Locate the cell with the specified text and output its (x, y) center coordinate. 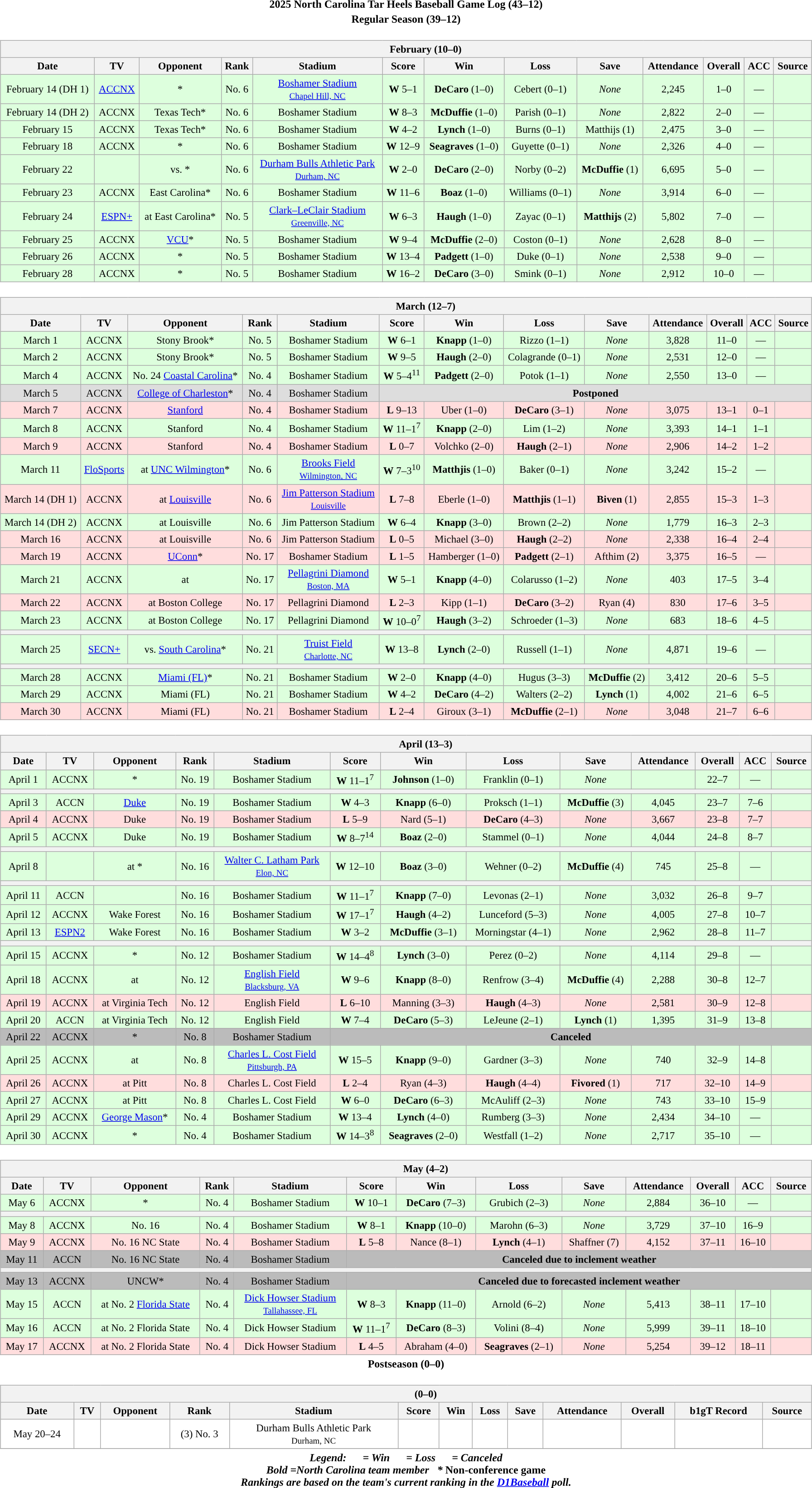
April 30 (24, 1135)
14–8 (755, 1060)
at East Carolina* (180, 216)
May 13 (22, 1281)
February 23 (48, 193)
Knapp (9–0) (423, 1060)
L 0–7 (401, 446)
Volchko (2–0) (464, 446)
Canceled (571, 1037)
13–0 (727, 375)
March 1 (41, 340)
Manning (3–3) (423, 1003)
717 (663, 1083)
February 28 (48, 273)
W 12–10 (355, 867)
12–0 (727, 357)
W 4–3 (355, 802)
Russell (1–1) (545, 649)
2–3 (761, 522)
Parish (0–1) (540, 112)
George Mason* (135, 1117)
Boaz (1–0) (464, 193)
2,326 (673, 146)
March 14 (DH 2) (41, 522)
February 18 (48, 146)
Baker (0–1) (545, 470)
March 5 (41, 393)
Giroux (3–1) (464, 712)
May 17 (22, 1346)
April 1 (24, 779)
Rumberg (3–3) (513, 1117)
2,288 (663, 980)
W 10–1 (372, 1203)
Haugh (4–2) (423, 914)
Boaz (2–0) (423, 837)
W 5–411 (401, 375)
3,032 (663, 895)
2,338 (678, 539)
15–2 (727, 470)
16–5 (727, 556)
Seagraves (2–1) (519, 1346)
Guyette (0–1) (540, 146)
Lunceford (5–3) (513, 914)
March 25 (41, 649)
Clark–LeClair StadiumGreenville, NC (317, 216)
East Carolina* (180, 193)
Truist FieldCharlotte, NC (329, 649)
ESPN2 (70, 932)
May (4–2) (406, 1169)
April 4 (24, 819)
403 (678, 579)
Colagrande (0–1) (545, 357)
Padgett (2–1) (545, 556)
March (12–7) (406, 306)
12–8 (755, 1003)
May 20–24 (37, 1434)
37–11 (713, 1242)
4–5 (761, 620)
2,822 (673, 112)
16–10 (753, 1242)
W 17–17 (355, 914)
March 19 (41, 556)
2,581 (663, 1003)
b1gT Record (719, 1411)
April 13 (24, 932)
3–5 (761, 602)
Walter C. Latham ParkElon, NC (272, 867)
5,802 (673, 216)
vs. * (180, 170)
Hugus (3–3) (545, 678)
Wehner (0–2) (513, 867)
W 14–48 (355, 955)
12–7 (755, 980)
Lynch (1–0) (464, 130)
DeCaro (4–3) (513, 819)
Canceled due to forecasted inclement weather (579, 1281)
April 25 (24, 1060)
at * (135, 867)
Grubich (2–3) (519, 1203)
W 6–0 (355, 1100)
Burns (0–1) (540, 130)
at UNC Wilmington* (185, 470)
5,413 (658, 1304)
College of Charleston* (185, 393)
Miami (FL)* (185, 678)
9–0 (724, 256)
May 8 (22, 1225)
2,906 (678, 446)
1–0 (724, 89)
Walters (2–2) (545, 694)
14–1 (727, 428)
W 8–1 (372, 1225)
Haugh (2–0) (464, 357)
16–3 (727, 522)
McDuffie (3–1) (423, 932)
W 6–3 (403, 216)
Haugh (3–2) (464, 620)
March 7 (41, 410)
DeCaro (2–0) (464, 170)
(3) No. 3 (199, 1434)
W 7–4 (355, 1020)
Lynch (4–0) (423, 1117)
2,531 (678, 357)
34–10 (717, 1117)
Charles L. Cost FieldPittsburgh, PA (272, 1060)
3–0 (724, 130)
6,695 (673, 170)
Knapp (2–0) (464, 428)
4–0 (724, 146)
Kipp (1–1) (464, 602)
McDuffie (1–0) (464, 112)
19–6 (727, 649)
W 10–07 (401, 620)
Smink (0–1) (540, 273)
Cebert (0–1) (540, 89)
April 8 (24, 867)
14–2 (727, 446)
Marohn (6–3) (519, 1225)
17–6 (727, 602)
Morningstar (4–1) (513, 932)
2,550 (678, 375)
March 9 (41, 446)
Canceled due to inclement weather (579, 1259)
3,075 (678, 410)
Boshamer StadiumChapel Hill, NC (317, 89)
6–5 (761, 694)
Coston (0–1) (540, 239)
Colarusso (1–2) (545, 579)
Potok (1–1) (545, 375)
2–0 (724, 112)
22–7 (717, 779)
2,717 (663, 1135)
18–11 (753, 1346)
W 3–2 (355, 932)
W 9–6 (355, 980)
5,254 (658, 1346)
Lynch (2–0) (464, 649)
Knapp (10–0) (436, 1225)
W 14–38 (355, 1135)
15–3 (727, 499)
15–9 (755, 1100)
21–6 (727, 694)
W 16–2 (403, 273)
April 26 (24, 1083)
May 16 (22, 1328)
38–11 (713, 1304)
31–9 (717, 1020)
33–10 (717, 1100)
March 2 (41, 357)
Westfall (1–2) (513, 1135)
36–10 (713, 1203)
29–8 (717, 955)
23–8 (717, 819)
April 19 (24, 1003)
745 (663, 867)
UNCW* (146, 1281)
February 15 (48, 130)
McDuffie (1) (610, 170)
Volini (8–4) (519, 1328)
Matthjis (1–0) (464, 470)
February 14 (DH 2) (48, 112)
April 15 (24, 955)
February 25 (48, 239)
Renfrow (3–4) (513, 980)
Knapp (1–0) (464, 340)
32–10 (717, 1083)
Gardner (3–3) (513, 1060)
30–9 (717, 1003)
683 (678, 620)
Ryan (4–3) (423, 1083)
Norby (0–2) (540, 170)
4,002 (678, 694)
DeCaro (4–2) (464, 694)
2,245 (673, 89)
3–4 (761, 579)
3,242 (678, 470)
Lynch (3–0) (423, 955)
May 15 (22, 1304)
3,914 (673, 193)
Seagraves (1–0) (464, 146)
3,048 (678, 712)
ESPN+ (117, 216)
McDuffie (2) (617, 678)
W 9–4 (403, 239)
Schroeder (1–3) (545, 620)
Knapp (7–0) (423, 895)
March 28 (41, 678)
4,005 (663, 914)
Haugh (2–1) (545, 446)
LeJeune (2–1) (513, 1020)
1,395 (663, 1020)
4,871 (678, 649)
SECN+ (104, 649)
16–4 (727, 539)
W 9–5 (401, 357)
28–8 (717, 932)
3,729 (658, 1225)
Rizzo (1–1) (545, 340)
February 22 (48, 170)
27–8 (717, 914)
March 21 (41, 579)
26–8 (717, 895)
L 1–5 (401, 556)
English FieldBlacksburg, VA (272, 980)
February (10–0) (406, 49)
Zayac (0–1) (540, 216)
April 18 (24, 980)
February 26 (48, 256)
Nard (5–1) (423, 819)
Boaz (3–0) (423, 867)
Knapp (8–0) (423, 980)
3,828 (678, 340)
8–0 (724, 239)
1–3 (761, 499)
April 12 (24, 914)
May 9 (22, 1242)
4,044 (663, 837)
March 14 (DH 1) (41, 499)
Haugh (1–0) (464, 216)
Pellagrini DiamondBoston, MA (329, 579)
2,628 (673, 239)
8–7 (755, 837)
5,999 (658, 1328)
Brown (2–2) (545, 522)
3,667 (663, 819)
24–8 (717, 837)
39–11 (713, 1328)
Afthim (2) (617, 556)
37–10 (713, 1225)
2,475 (673, 130)
2–4 (761, 539)
0–1 (761, 410)
April 22 (24, 1037)
Dick Howser StadiumTallahassee, FL (290, 1304)
Seagraves (2–0) (423, 1135)
Lynch (4–1) (519, 1242)
18–10 (753, 1328)
April 29 (24, 1117)
Haugh (2–2) (545, 539)
5–0 (724, 170)
March 29 (41, 694)
17–10 (753, 1304)
2,434 (663, 1117)
UConn* (185, 556)
February 24 (48, 216)
March 8 (41, 428)
10–0 (724, 273)
Matthjis (1–1) (545, 499)
April 3 (24, 802)
Jim Patterson StadiumLouisville (329, 499)
Arnold (6–2) (519, 1304)
35–10 (717, 1135)
25–8 (717, 867)
6–6 (761, 712)
32–9 (717, 1060)
4,152 (658, 1242)
April 5 (24, 837)
April 20 (24, 1020)
McDuffie (3) (595, 802)
7–0 (724, 216)
830 (678, 602)
14–9 (755, 1083)
Proksch (1–1) (513, 802)
Haugh (4–4) (513, 1083)
2,855 (678, 499)
Duke (0–1) (540, 256)
DeCaro (1–0) (464, 89)
Abraham (4–0) (436, 1346)
Williams (0–1) (540, 193)
McDuffie (2–1) (545, 712)
4,114 (663, 955)
L 6–10 (355, 1003)
March 4 (41, 375)
18–6 (727, 620)
L 5–8 (372, 1242)
2,884 (658, 1203)
DeCaro (8–3) (436, 1328)
Padgett (1–0) (464, 256)
13–1 (727, 410)
No. 24 Coastal Carolina* (185, 375)
Biven (1) (617, 499)
W 12–9 (403, 146)
Knapp (6–0) (423, 802)
23–7 (717, 802)
Levonas (2–1) (513, 895)
VCU* (180, 239)
30–8 (717, 980)
Perez (0–2) (513, 955)
DeCaro (6–3) (423, 1100)
16–9 (753, 1225)
W 11–6 (403, 193)
740 (663, 1060)
Uber (1–0) (464, 410)
17–5 (727, 579)
3,375 (678, 556)
Knapp (3–0) (464, 522)
W 6–1 (401, 340)
2,912 (673, 273)
March 23 (41, 620)
9–7 (755, 895)
vs. South Carolina* (185, 649)
2,538 (673, 256)
Fivored (1) (595, 1083)
March 16 (41, 539)
DeCaro (3–1) (545, 410)
April 27 (24, 1100)
Franklin (0–1) (513, 779)
W 7–310 (401, 470)
Ryan (4) (617, 602)
Johnson (1–0) (423, 779)
February 14 (DH 1) (48, 89)
743 (663, 1100)
DeCaro (5–3) (423, 1020)
W 13–8 (401, 649)
April 11 (24, 895)
April (13–3) (406, 744)
DeCaro (3–2) (545, 602)
Matthijs (2) (610, 216)
May 6 (22, 1203)
March 30 (41, 712)
DeCaro (7–3) (436, 1203)
3,412 (678, 678)
(0–0) (406, 1394)
L 4–5 (372, 1346)
L 2–3 (401, 602)
March 11 (41, 470)
1,779 (678, 522)
5–5 (761, 678)
Lim (1–2) (545, 428)
11–7 (755, 932)
W 15–5 (355, 1060)
Postponed (595, 393)
Shaffner (7) (594, 1242)
DeCaro (3–0) (464, 273)
FloSports (104, 470)
Eberle (1–0) (464, 499)
Stammel (0–1) (513, 837)
McDuffie (2–0) (464, 239)
7–7 (755, 819)
Michael (3–0) (464, 539)
11–0 (727, 340)
W 8–714 (355, 837)
McAuliff (2–3) (513, 1100)
13–8 (755, 1020)
10–7 (755, 914)
March 22 (41, 602)
Hamberger (1–0) (464, 556)
39–12 (713, 1346)
6–0 (724, 193)
L 9–13 (401, 410)
L 7–8 (401, 499)
20–6 (727, 678)
21–7 (727, 712)
2,962 (663, 932)
L 0–5 (401, 539)
Knapp (11–0) (436, 1304)
7–6 (755, 802)
3,393 (678, 428)
Brooks FieldWilmington, NC (329, 470)
1–2 (761, 446)
Haugh (4–3) (513, 1003)
4,045 (663, 802)
Nance (8–1) (436, 1242)
May 11 (22, 1259)
W 6–4 (401, 522)
Padgett (2–0) (464, 375)
1–1 (761, 428)
L 5–9 (355, 819)
Matthijs (1) (610, 130)
